Return the [X, Y] coordinate for the center point of the cell that contains the specified text.  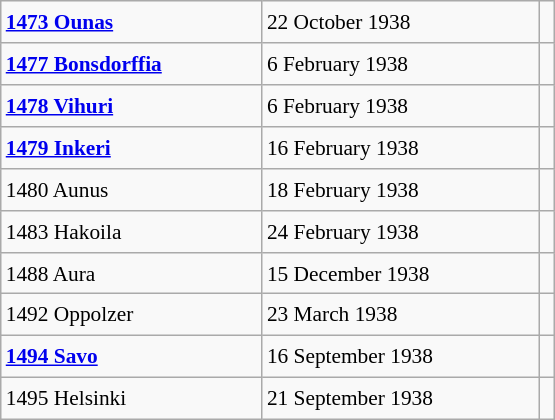
1473 Ounas [132, 22]
1480 Aunus [132, 189]
24 February 1938 [400, 231]
1479 Inkeri [132, 148]
1492 Oppolzer [132, 315]
1483 Hakoila [132, 231]
23 March 1938 [400, 315]
1494 Savo [132, 357]
16 September 1938 [400, 357]
22 October 1938 [400, 22]
15 December 1938 [400, 273]
1488 Aura [132, 273]
1477 Bonsdorffia [132, 64]
21 September 1938 [400, 399]
18 February 1938 [400, 189]
1478 Vihuri [132, 106]
1495 Helsinki [132, 399]
16 February 1938 [400, 148]
